Scan for the cell matching the given text and deliver its [x, y] coordinate at center. 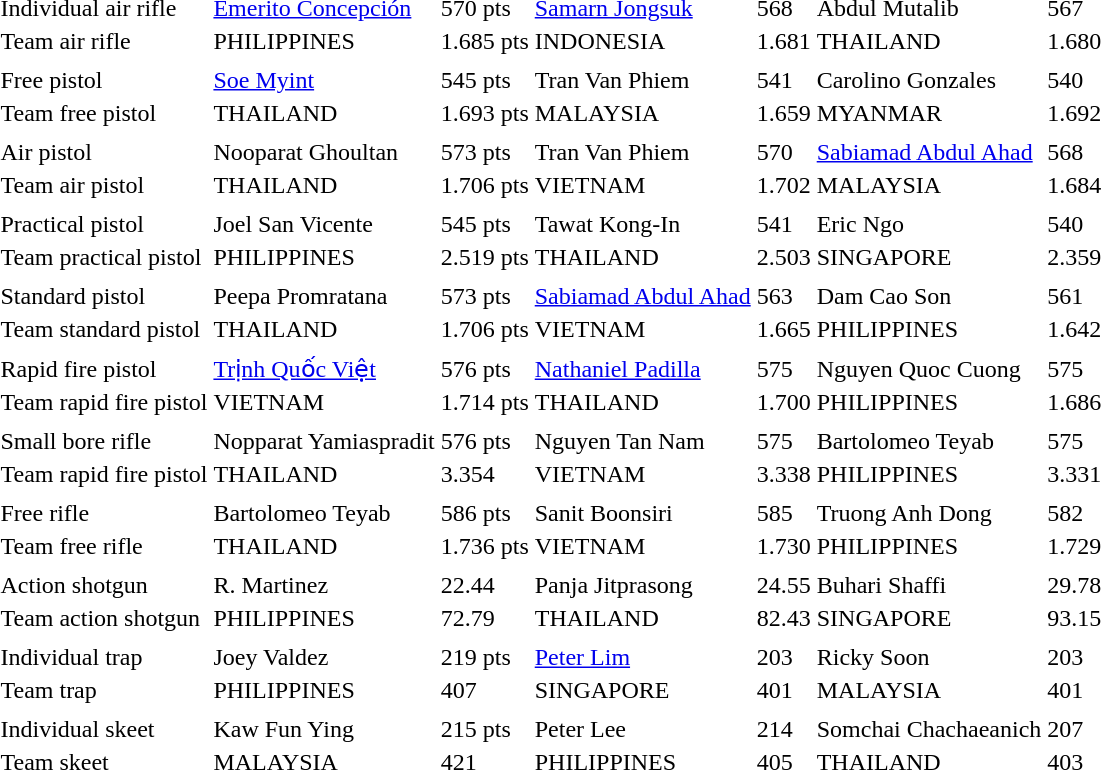
401 [784, 691]
215 pts [484, 729]
Nguyen Tan Nam [642, 441]
2.519 pts [484, 257]
Soe Myint [324, 80]
1.702 [784, 185]
24.55 [784, 585]
407 [484, 691]
Ricky Soon [929, 657]
Nathaniel Padilla [642, 369]
Peter Lee [642, 729]
3.354 [484, 475]
3.338 [784, 475]
1.665 [784, 329]
1.714 pts [484, 403]
Trịnh Quốc Việt [324, 369]
1.685 pts [484, 41]
1.659 [784, 113]
2.503 [784, 257]
586 pts [484, 513]
563 [784, 296]
Dam Cao Son [929, 296]
Tawat Kong-In [642, 224]
R. Martinez [324, 585]
Truong Anh Dong [929, 513]
1.693 pts [484, 113]
1.700 [784, 403]
219 pts [484, 657]
MYANMAR [929, 113]
Peter Lim [642, 657]
1.730 [784, 547]
Joel San Vicente [324, 224]
570 [784, 152]
585 [784, 513]
82.43 [784, 619]
1.736 pts [484, 547]
Nooparat Ghoultan [324, 152]
Kaw Fun Ying [324, 729]
Joey Valdez [324, 657]
Eric Ngo [929, 224]
Peepa Promratana [324, 296]
INDONESIA [642, 41]
203 [784, 657]
Sanit Boonsiri [642, 513]
Carolino Gonzales [929, 80]
72.79 [484, 619]
1.681 [784, 41]
Somchai Chachaeanich [929, 729]
Nguyen Quoc Cuong [929, 369]
Panja Jitprasong [642, 585]
Nopparat Yamiaspradit [324, 441]
Buhari Shaffi [929, 585]
22.44 [484, 585]
214 [784, 729]
